Return the (X, Y) coordinate for the center point of the cell that contains the specified text.  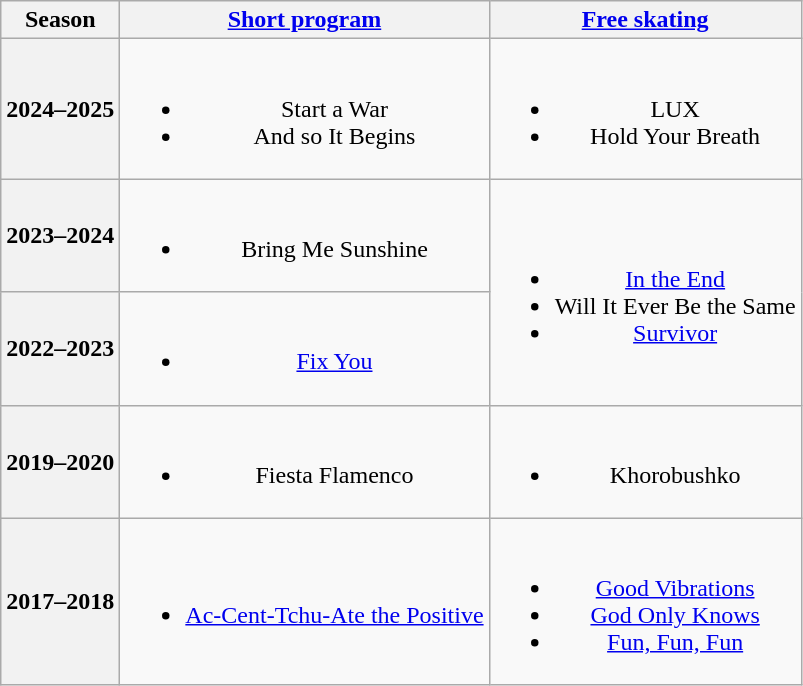
2022–2023 (60, 348)
2019–2020 (60, 462)
Khorobushko (645, 462)
Free skating (645, 20)
Season (60, 20)
Bring Me Sunshine (304, 236)
Ac-Cent-Tchu-Ate the Positive (304, 602)
Short program (304, 20)
Fix You (304, 348)
2024–2025 (60, 109)
2023–2024 (60, 236)
In the End Will It Ever Be the Same Survivor (645, 292)
2017–2018 (60, 602)
Fiesta Flamenco (304, 462)
Good Vibrations God Only Knows Fun, Fun, Fun (645, 602)
Start a WarAnd so It Begins (304, 109)
LUX Hold Your Breath (645, 109)
